Capture the cell that displays the provided text and extract its (X, Y) central coordinate. 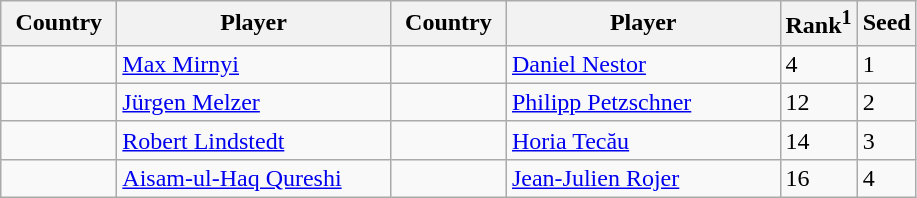
Max Mirnyi (254, 64)
Jürgen Melzer (254, 102)
Seed (886, 24)
Aisam-ul-Haq Qureshi (254, 178)
Philipp Petzschner (643, 102)
1 (886, 64)
3 (886, 140)
Robert Lindstedt (254, 140)
16 (818, 178)
Rank1 (818, 24)
14 (818, 140)
2 (886, 102)
Daniel Nestor (643, 64)
12 (818, 102)
Horia Tecău (643, 140)
Jean-Julien Rojer (643, 178)
